Identify which cell holds the provided text, then report its [X, Y] central coordinate. 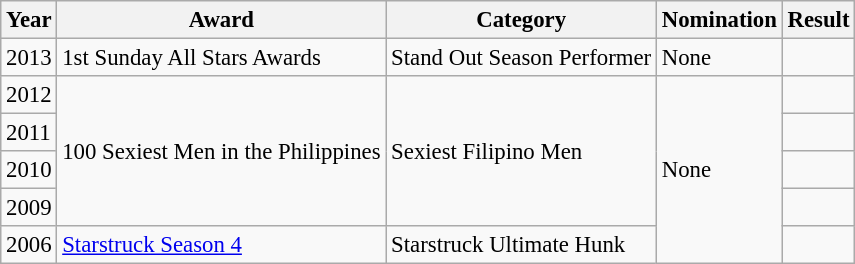
2012 [29, 95]
2011 [29, 133]
2006 [29, 245]
Year [29, 20]
Nomination [719, 20]
2009 [29, 208]
Category [522, 20]
Stand Out Season Performer [522, 58]
Award [222, 20]
Sexiest Filipino Men [522, 151]
2010 [29, 170]
Starstruck Ultimate Hunk [522, 245]
Result [818, 20]
100 Sexiest Men in the Philippines [222, 151]
2013 [29, 58]
1st Sunday All Stars Awards [222, 58]
Starstruck Season 4 [222, 245]
